Pinpoint the cell where the given text exists, returning its [X, Y] midpoint coordinate. 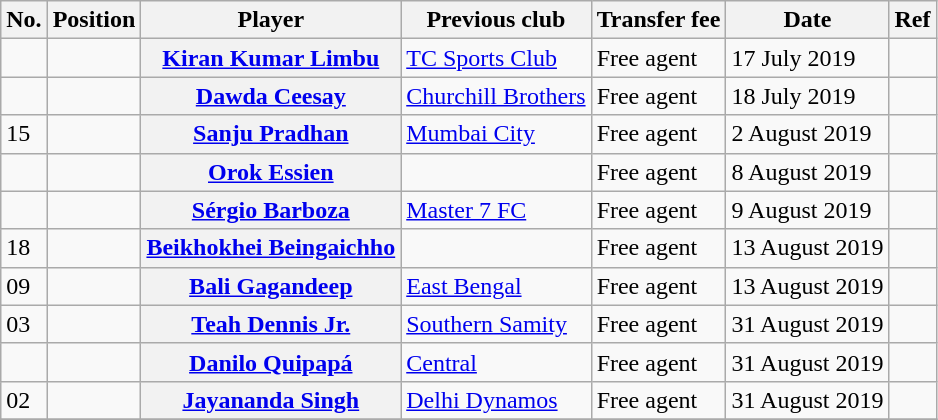
TC Sports Club [496, 58]
Sanju Pradhan [271, 134]
Danilo Quipapá [271, 362]
Jayananda Singh [271, 400]
Kiran Kumar Limbu [271, 58]
Previous club [496, 20]
East Bengal [496, 286]
Bali Gagandeep [271, 286]
18 July 2019 [808, 96]
9 August 2019 [808, 210]
Transfer fee [658, 20]
18 [24, 248]
Delhi Dynamos [496, 400]
Central [496, 362]
Position [94, 20]
Master 7 FC [496, 210]
17 July 2019 [808, 58]
Southern Samity [496, 324]
2 August 2019 [808, 134]
Ref [912, 20]
Churchill Brothers [496, 96]
Beikhokhei Beingaichho [271, 248]
No. [24, 20]
Orok Essien [271, 172]
03 [24, 324]
02 [24, 400]
Date [808, 20]
15 [24, 134]
09 [24, 286]
Sérgio Barboza [271, 210]
Teah Dennis Jr. [271, 324]
Dawda Ceesay [271, 96]
Mumbai City [496, 134]
8 August 2019 [808, 172]
Player [271, 20]
